Capture the cell that displays the provided text and extract its (x, y) central coordinate. 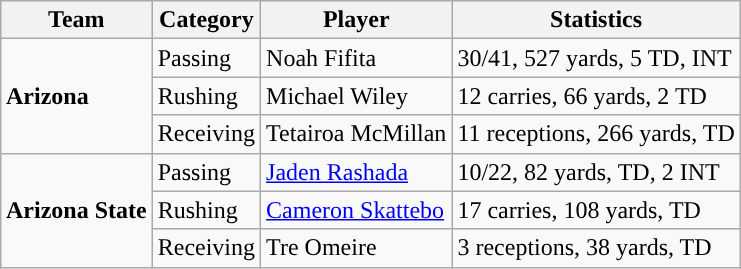
Tetairoa McMillan (356, 134)
Michael Wiley (356, 96)
Arizona State (76, 210)
11 receptions, 266 yards, TD (596, 134)
Statistics (596, 20)
30/41, 527 yards, 5 TD, INT (596, 58)
Player (356, 20)
10/22, 82 yards, TD, 2 INT (596, 172)
Category (206, 20)
Jaden Rashada (356, 172)
17 carries, 108 yards, TD (596, 210)
3 receptions, 38 yards, TD (596, 248)
Tre Omeire (356, 248)
Team (76, 20)
12 carries, 66 yards, 2 TD (596, 96)
Noah Fifita (356, 58)
Cameron Skattebo (356, 210)
Arizona (76, 96)
